Detect which cell encompasses the target text, then output its [x, y] center coordinate. 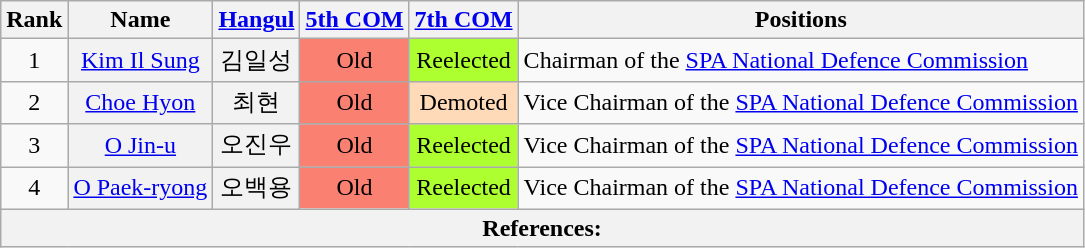
오진우 [256, 146]
Hangul [256, 20]
김일성 [256, 60]
Choe Hyon [140, 102]
Positions [800, 20]
2 [34, 102]
최현 [256, 102]
References: [542, 228]
1 [34, 60]
Rank [34, 20]
3 [34, 146]
Demoted [464, 102]
Kim Il Sung [140, 60]
4 [34, 188]
7th COM [464, 20]
Chairman of the SPA National Defence Commission [800, 60]
O Paek-ryong [140, 188]
5th COM [354, 20]
Name [140, 20]
오백용 [256, 188]
O Jin-u [140, 146]
